Find where the given text appears and provide that cell's center as (X, Y) coordinate. 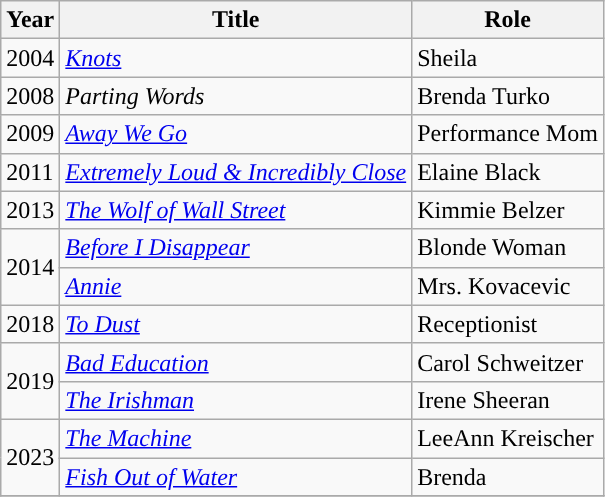
2018 (30, 324)
Annie (236, 286)
2009 (30, 134)
2011 (30, 172)
Sheila (508, 58)
Fish Out of Water (236, 477)
Kimmie Belzer (508, 210)
Knots (236, 58)
Mrs. Kovacevic (508, 286)
Away We Go (236, 134)
Receptionist (508, 324)
2014 (30, 267)
Blonde Woman (508, 248)
Elaine Black (508, 172)
2004 (30, 58)
Carol Schweitzer (508, 362)
2023 (30, 457)
The Irishman (236, 400)
2008 (30, 96)
Irene Sheeran (508, 400)
Role (508, 20)
To Dust (236, 324)
Performance Mom (508, 134)
Brenda (508, 477)
2019 (30, 381)
The Machine (236, 438)
Before I Disappear (236, 248)
Year (30, 20)
Parting Words (236, 96)
The Wolf of Wall Street (236, 210)
Bad Education (236, 362)
Extremely Loud & Incredibly Close (236, 172)
Brenda Turko (508, 96)
2013 (30, 210)
LeeAnn Kreischer (508, 438)
Title (236, 20)
